Detect which cell encompasses the target text, then output its (x, y) center coordinate. 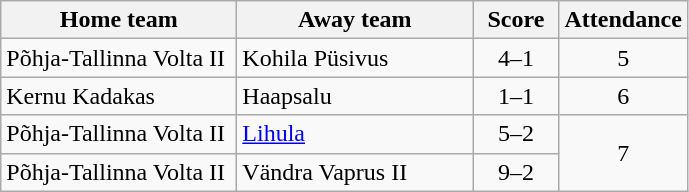
Haapsalu (355, 96)
4–1 (516, 58)
Lihula (355, 134)
Kohila Püsivus (355, 58)
6 (623, 96)
5 (623, 58)
Score (516, 20)
5–2 (516, 134)
Vändra Vaprus II (355, 172)
1–1 (516, 96)
9–2 (516, 172)
Away team (355, 20)
7 (623, 153)
Home team (119, 20)
Kernu Kadakas (119, 96)
Attendance (623, 20)
